Scan for the cell matching the given text and deliver its (x, y) coordinate at center. 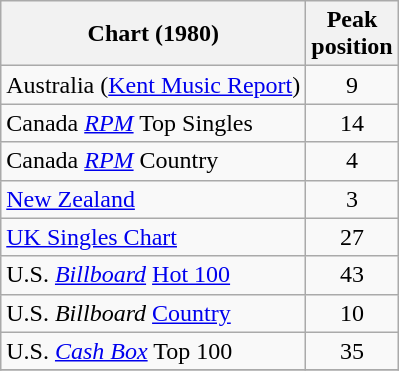
9 (352, 85)
Chart (1980) (154, 34)
U.S. Billboard Hot 100 (154, 275)
Canada RPM Country (154, 161)
U.S. Cash Box Top 100 (154, 351)
4 (352, 161)
Peakposition (352, 34)
35 (352, 351)
U.S. Billboard Country (154, 313)
43 (352, 275)
Canada RPM Top Singles (154, 123)
3 (352, 199)
14 (352, 123)
Australia (Kent Music Report) (154, 85)
UK Singles Chart (154, 237)
27 (352, 237)
10 (352, 313)
New Zealand (154, 199)
